For the text-containing cell, return its midpoint in [x, y] coordinate format. 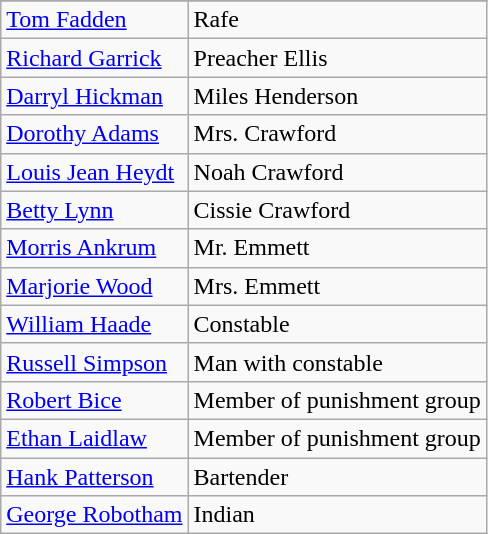
Richard Garrick [94, 58]
Dorothy Adams [94, 134]
Darryl Hickman [94, 96]
Noah Crawford [337, 172]
Indian [337, 515]
Miles Henderson [337, 96]
Morris Ankrum [94, 248]
George Robotham [94, 515]
William Haade [94, 324]
Russell Simpson [94, 362]
Louis Jean Heydt [94, 172]
Tom Fadden [94, 20]
Robert Bice [94, 400]
Preacher Ellis [337, 58]
Marjorie Wood [94, 286]
Hank Patterson [94, 477]
Bartender [337, 477]
Mr. Emmett [337, 248]
Mrs. Crawford [337, 134]
Ethan Laidlaw [94, 438]
Cissie Crawford [337, 210]
Betty Lynn [94, 210]
Man with constable [337, 362]
Rafe [337, 20]
Mrs. Emmett [337, 286]
Constable [337, 324]
